From the cell containing the given text, extract its center point as [x, y] coordinate. 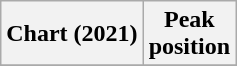
Peakposition [189, 34]
Chart (2021) [72, 34]
